Provide the [X, Y] coordinate of the cell's center where the given text is located.  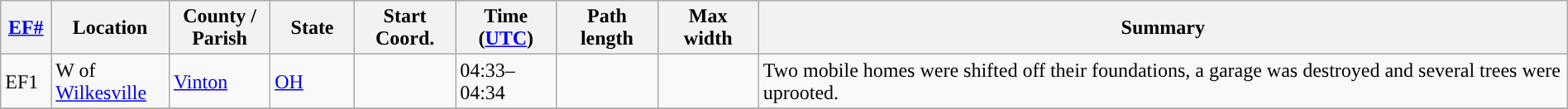
Location [111, 28]
W of Wilkesville [111, 81]
State [313, 28]
Start Coord. [404, 28]
Max width [708, 28]
County / Parish [219, 28]
EF1 [26, 81]
Time (UTC) [506, 28]
Two mobile homes were shifted off their foundations, a garage was destroyed and several trees were uprooted. [1163, 81]
EF# [26, 28]
Path length [607, 28]
Summary [1163, 28]
04:33–04:34 [506, 81]
OH [313, 81]
Vinton [219, 81]
